Capture the cell that displays the provided text and extract its [X, Y] central coordinate. 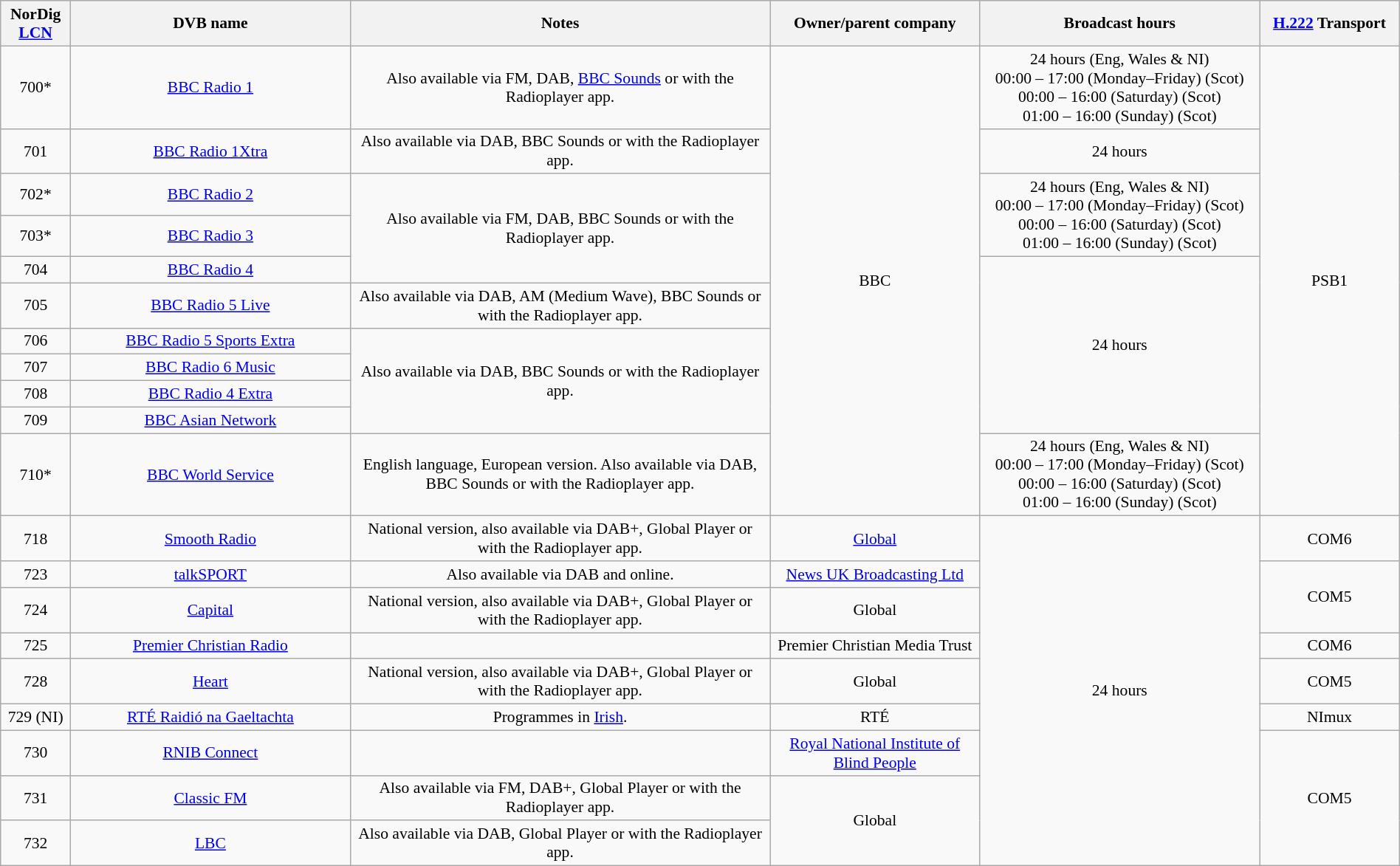
BBC Radio 4 Extra [210, 394]
BBC Radio 1 [210, 87]
Premier Christian Radio [210, 646]
709 [35, 420]
723 [35, 574]
Owner/parent company [875, 24]
BBC Radio 6 Music [210, 368]
Also available via DAB, AM (Medium Wave), BBC Sounds or with the Radioplayer app. [560, 306]
724 [35, 610]
RTÉ Raidió na Gaeltachta [210, 718]
Also available via DAB, Global Player or with the Radioplayer app. [560, 843]
704 [35, 270]
Programmes in Irish. [560, 718]
Smooth Radio [210, 539]
BBC Radio 5 Sports Extra [210, 341]
BBC Radio 2 [210, 195]
English language, European version. Also available via DAB, BBC Sounds or with the Radioplayer app. [560, 475]
BBC World Service [210, 475]
701 [35, 151]
Royal National Institute of Blind People [875, 753]
729 (NI) [35, 718]
NImux [1330, 718]
731 [35, 797]
BBC Radio 5 Live [210, 306]
706 [35, 341]
Heart [210, 682]
BBC Radio 1Xtra [210, 151]
Premier Christian Media Trust [875, 646]
Also available via FM, DAB+, Global Player or with the Radioplayer app. [560, 797]
News UK Broadcasting Ltd [875, 574]
725 [35, 646]
RNIB Connect [210, 753]
RTÉ [875, 718]
Classic FM [210, 797]
718 [35, 539]
700* [35, 87]
LBC [210, 843]
BBC Radio 3 [210, 236]
707 [35, 368]
708 [35, 394]
730 [35, 753]
DVB name [210, 24]
NorDig LCN [35, 24]
710* [35, 475]
732 [35, 843]
705 [35, 306]
talkSPORT [210, 574]
703* [35, 236]
728 [35, 682]
Also available via DAB and online. [560, 574]
Broadcast hours [1119, 24]
PSB1 [1330, 281]
702* [35, 195]
BBC Asian Network [210, 420]
H.222 Transport [1330, 24]
BBC [875, 281]
BBC Radio 4 [210, 270]
Notes [560, 24]
Capital [210, 610]
